From the cell containing the given text, extract its center point as (X, Y) coordinate. 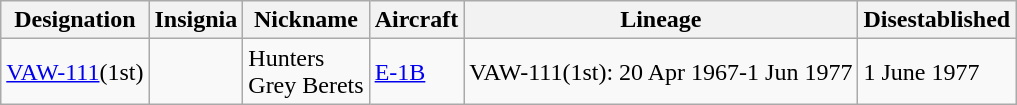
VAW-111(1st): 20 Apr 1967-1 Jun 1977 (661, 72)
Aircraft (416, 20)
Disestablished (937, 20)
Insignia (196, 20)
Lineage (661, 20)
HuntersGrey Berets (306, 72)
Nickname (306, 20)
1 June 1977 (937, 72)
VAW-111(1st) (75, 72)
E-1B (416, 72)
Designation (75, 20)
